Provide the (X, Y) coordinate of the cell's center where the given text is located.  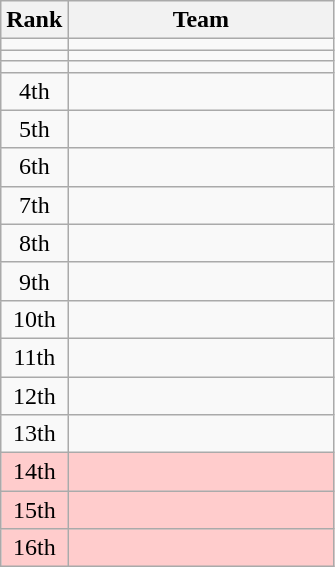
8th (34, 243)
9th (34, 281)
15th (34, 510)
10th (34, 319)
14th (34, 472)
Rank (34, 20)
6th (34, 167)
7th (34, 205)
13th (34, 434)
4th (34, 91)
Team (201, 20)
11th (34, 357)
12th (34, 395)
5th (34, 129)
16th (34, 548)
